Determine the (x, y) coordinate at the center of the cell enclosing the given text.  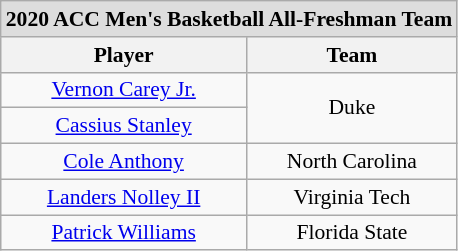
North Carolina (352, 162)
Duke (352, 108)
Player (124, 55)
Virginia Tech (352, 197)
Vernon Carey Jr. (124, 90)
Patrick Williams (124, 233)
2020 ACC Men's Basketball All-Freshman Team (229, 19)
Cassius Stanley (124, 126)
Landers Nolley II (124, 197)
Florida State (352, 233)
Team (352, 55)
Cole Anthony (124, 162)
